Search for the cell housing the specified text and yield its (x, y) center coordinate. 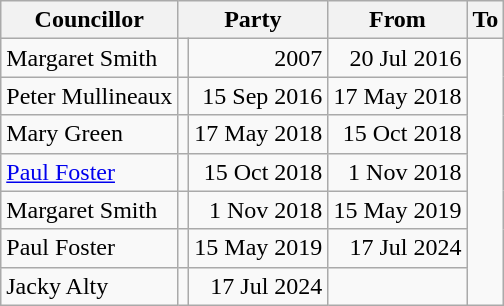
Councillor (90, 20)
Peter Mullineaux (90, 96)
20 Jul 2016 (398, 58)
Party (253, 20)
15 Sep 2016 (258, 96)
From (398, 20)
Mary Green (90, 134)
To (486, 20)
Jacky Alty (90, 286)
2007 (258, 58)
